Extract the [x, y] coordinate from the center of the cell holding the provided text.  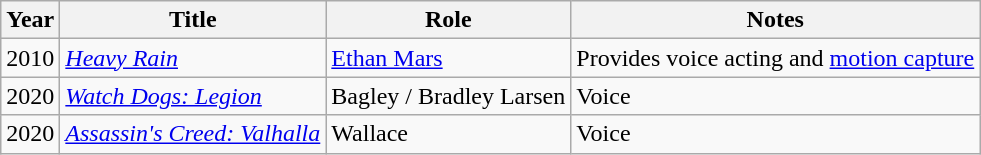
Heavy Rain [193, 58]
Provides voice acting and motion capture [776, 58]
Year [30, 20]
Watch Dogs: Legion [193, 96]
Title [193, 20]
Notes [776, 20]
Wallace [448, 134]
Ethan Mars [448, 58]
Assassin's Creed: Valhalla [193, 134]
Bagley / Bradley Larsen [448, 96]
2010 [30, 58]
Role [448, 20]
